Locate the cell with the specified text and output its [X, Y] center coordinate. 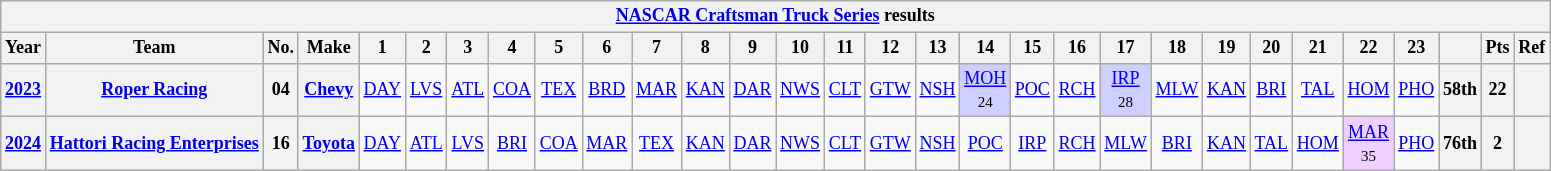
4 [512, 48]
Toyota [328, 144]
04 [280, 90]
2023 [24, 90]
14 [986, 48]
3 [468, 48]
Ref [1532, 48]
BRD [607, 90]
Hattori Racing Enterprises [154, 144]
9 [752, 48]
Team [154, 48]
5 [558, 48]
13 [938, 48]
11 [844, 48]
7 [657, 48]
76th [1460, 144]
8 [705, 48]
15 [1033, 48]
10 [800, 48]
18 [1176, 48]
Roper Racing [154, 90]
MOH24 [986, 90]
19 [1227, 48]
6 [607, 48]
IRP28 [1126, 90]
IRP [1033, 144]
Pts [1498, 48]
20 [1271, 48]
17 [1126, 48]
No. [280, 48]
NASCAR Craftsman Truck Series results [776, 16]
58th [1460, 90]
1 [382, 48]
Make [328, 48]
2024 [24, 144]
23 [1416, 48]
Year [24, 48]
Chevy [328, 90]
21 [1318, 48]
12 [890, 48]
MAR35 [1368, 144]
